Pinpoint the cell where the given text exists, returning its [x, y] midpoint coordinate. 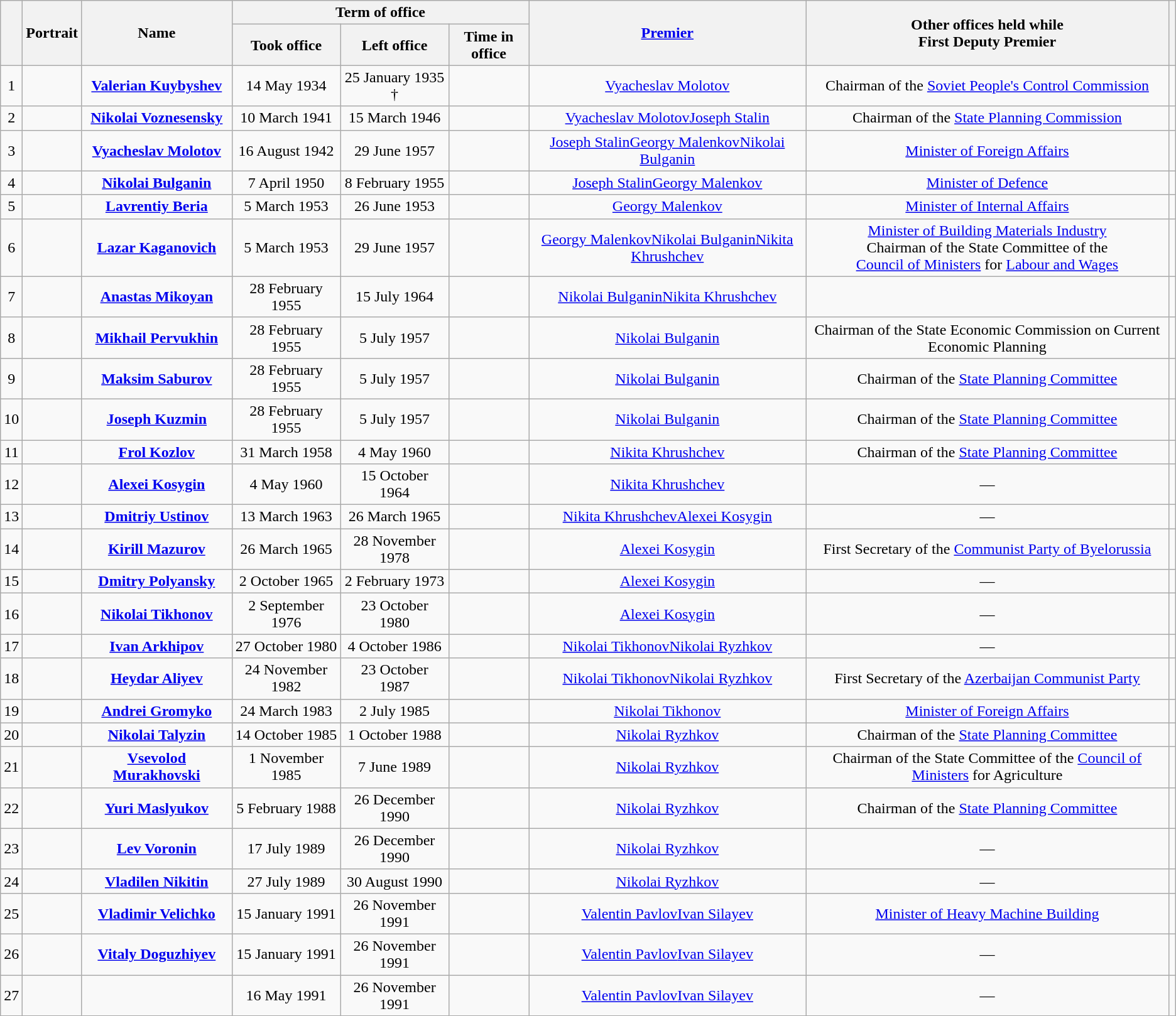
18 [11, 678]
Chairman of the Soviet People's Control Commission [988, 85]
Portrait [52, 33]
21 [11, 767]
Vladilen Nikitin [156, 881]
28 November 1978 [395, 549]
7 April 1950 [286, 183]
Georgy Malenkov [667, 207]
24 March 1983 [286, 711]
20 [11, 735]
1 November 1985 [286, 767]
17 July 1989 [286, 849]
23 October 1987 [395, 678]
Maksim Saburov [156, 378]
24 [11, 881]
Kirill Mazurov [156, 549]
Minister of Building Materials Industry Chairman of the State Committee of theCouncil of Ministers for Labour and Wages [988, 247]
2 [11, 118]
Vyacheslav MolotovJoseph Stalin [667, 118]
Vitaly Doguzhiyev [156, 954]
1 October 1988 [395, 735]
Nikolai Voznesensky [156, 118]
Valerian Kuybyshev [156, 85]
Frol Kozlov [156, 451]
13 March 1963 [286, 517]
First Secretary of the Azerbaijan Communist Party [988, 678]
26 [11, 954]
Ivan Arkhipov [156, 646]
30 August 1990 [395, 881]
1 [11, 85]
6 [11, 247]
3 [11, 151]
Name [156, 33]
23 [11, 849]
14 October 1985 [286, 735]
10 March 1941 [286, 118]
Andrei Gromyko [156, 711]
10 [11, 419]
16 [11, 614]
5 February 1988 [286, 808]
Minister of Defence [988, 183]
Heydar Aliyev [156, 678]
17 [11, 646]
15 July 1964 [395, 296]
Lazar Kaganovich [156, 247]
2 February 1973 [395, 581]
First Secretary of the Communist Party of Byelorussia [988, 549]
15 October 1964 [395, 485]
Chairman of the State Committee of the Council of Ministers for Agriculture [988, 767]
Mikhail Pervukhin [156, 338]
15 [11, 581]
Chairman of the State Planning Commission [988, 118]
Anastas Mikoyan [156, 296]
Dmitry Polyansky [156, 581]
19 [11, 711]
Lavrentiy Beria [156, 207]
Joseph StalinGeorgy Malenkov [667, 183]
Lev Voronin [156, 849]
Dmitriy Ustinov [156, 517]
16 August 1942 [286, 151]
31 March 1958 [286, 451]
2 September 1976 [286, 614]
Joseph StalinGeorgy MalenkovNikolai Bulganin [667, 151]
Took office [286, 45]
Yuri Maslyukov [156, 808]
25 January 1935 † [395, 85]
8 [11, 338]
Vsevolod Murakhovski [156, 767]
Minister of Heavy Machine Building [988, 913]
22 [11, 808]
26 June 1953 [395, 207]
25 [11, 913]
Joseph Kuzmin [156, 419]
27 [11, 995]
2 October 1965 [286, 581]
13 [11, 517]
Premier [667, 33]
Nikita KhrushchevAlexei Kosygin [667, 517]
2 July 1985 [395, 711]
Vladimir Velichko [156, 913]
Nikolai BulganinNikita Khrushchev [667, 296]
8 February 1955 [395, 183]
9 [11, 378]
11 [11, 451]
4 [11, 183]
5 [11, 207]
27 July 1989 [286, 881]
4 October 1986 [395, 646]
14 May 1934 [286, 85]
27 October 1980 [286, 646]
7 June 1989 [395, 767]
24 November 1982 [286, 678]
15 March 1946 [395, 118]
Georgy MalenkovNikolai BulganinNikita Khrushchev [667, 247]
12 [11, 485]
Other offices held whileFirst Deputy Premier [988, 33]
Term of office [381, 13]
16 May 1991 [286, 995]
Nikolai Talyzin [156, 735]
Time in office [489, 45]
14 [11, 549]
Chairman of the State Economic Commission on Current Economic Planning [988, 338]
Minister of Internal Affairs [988, 207]
23 October 1980 [395, 614]
7 [11, 296]
Left office [395, 45]
